Scan for the cell matching the given text and deliver its (x, y) coordinate at center. 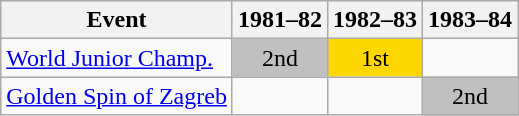
1982–83 (374, 20)
Event (117, 20)
Golden Spin of Zagreb (117, 96)
1983–84 (470, 20)
World Junior Champ. (117, 58)
1st (374, 58)
1981–82 (280, 20)
